Pinpoint the cell where the given text exists, returning its (X, Y) midpoint coordinate. 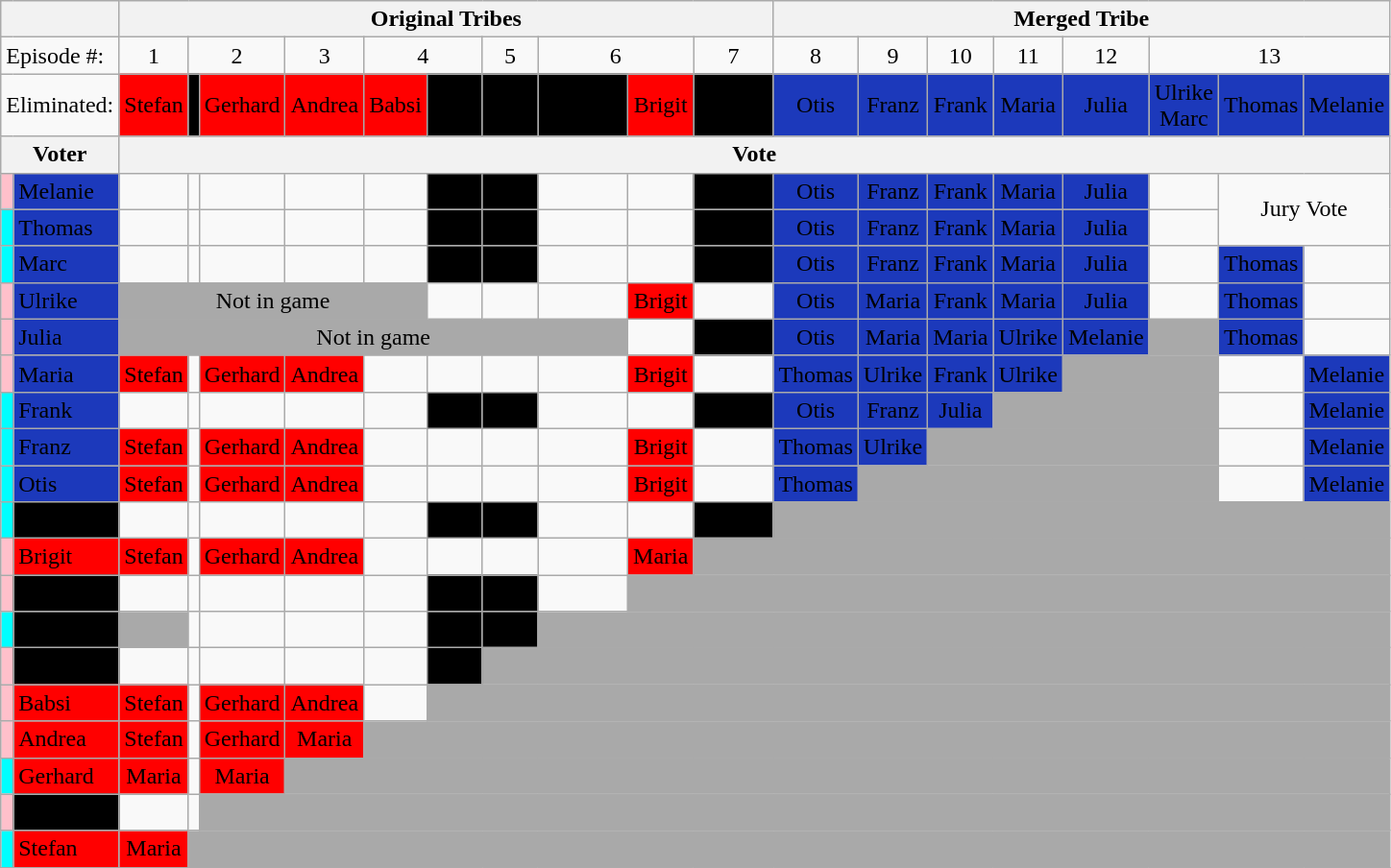
13 (1269, 56)
Jury Vote (1304, 209)
10 (961, 56)
Eliminated: (60, 106)
1 (154, 56)
6 (616, 56)
7 (734, 56)
Vote (755, 155)
Voter (60, 155)
Claudia (66, 812)
Original Tribes (446, 19)
Marc (66, 264)
Episode #: (60, 56)
4 (423, 56)
12 (1106, 56)
11 (1028, 56)
2 (236, 56)
8 (816, 56)
UlrikeMarc (1184, 106)
9 (892, 56)
5 (510, 56)
Merged Tribe (1082, 19)
3 (325, 56)
